Provide the [x, y] coordinate of the cell's center where the given text is located.  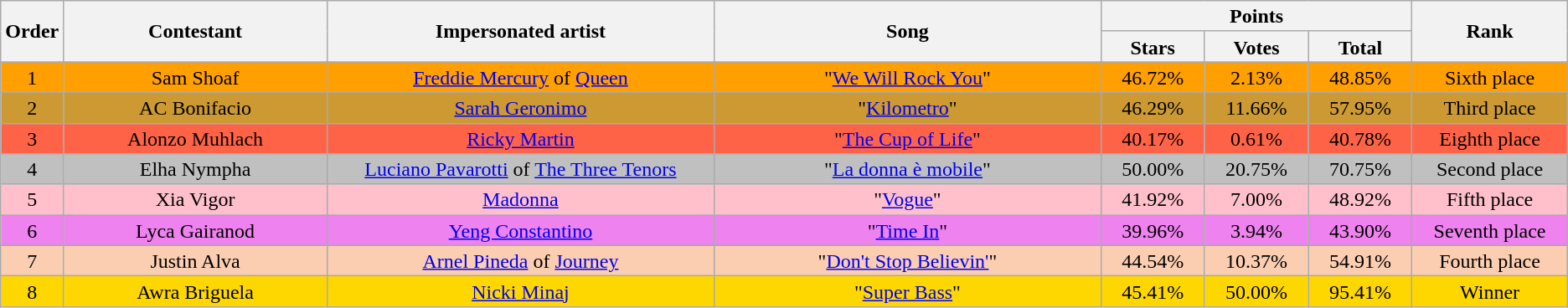
54.91% [1360, 261]
39.96% [1153, 231]
Fourth place [1489, 261]
1 [32, 77]
46.72% [1153, 77]
Ricky Martin [520, 139]
Sixth place [1489, 77]
10.37% [1256, 261]
41.92% [1153, 199]
Points [1256, 17]
Contestant [196, 32]
7 [32, 261]
Impersonated artist [520, 32]
Second place [1489, 169]
Xia Vigor [196, 199]
2.13% [1256, 77]
7.00% [1256, 199]
44.54% [1153, 261]
"Kilometro" [908, 107]
46.29% [1153, 107]
57.95% [1360, 107]
40.17% [1153, 139]
Votes [1256, 47]
Luciano Pavarotti of The Three Tenors [520, 169]
70.75% [1360, 169]
Justin Alva [196, 261]
2 [32, 107]
"Super Bass" [908, 291]
Third place [1489, 107]
Freddie Mercury of Queen [520, 77]
Sarah Geronimo [520, 107]
43.90% [1360, 231]
Madonna [520, 199]
Fifth place [1489, 199]
"The Cup of Life" [908, 139]
Seventh place [1489, 231]
8 [32, 291]
20.75% [1256, 169]
Winner [1489, 291]
3 [32, 139]
Elha Nympha [196, 169]
5 [32, 199]
Lyca Gairanod [196, 231]
Total [1360, 47]
Alonzo Muhlach [196, 139]
"Don't Stop Believin'" [908, 261]
"We Will Rock You" [908, 77]
4 [32, 169]
Eighth place [1489, 139]
11.66% [1256, 107]
"La donna è mobile" [908, 169]
0.61% [1256, 139]
40.78% [1360, 139]
Arnel Pineda of Journey [520, 261]
AC Bonifacio [196, 107]
Song [908, 32]
"Vogue" [908, 199]
Awra Briguela [196, 291]
Nicki Minaj [520, 291]
45.41% [1153, 291]
95.41% [1360, 291]
Sam Shoaf [196, 77]
48.92% [1360, 199]
3.94% [1256, 231]
Stars [1153, 47]
6 [32, 231]
Yeng Constantino [520, 231]
48.85% [1360, 77]
Order [32, 32]
"Time In" [908, 231]
Rank [1489, 32]
